Extract the (x, y) coordinate from the center of the cell holding the provided text.  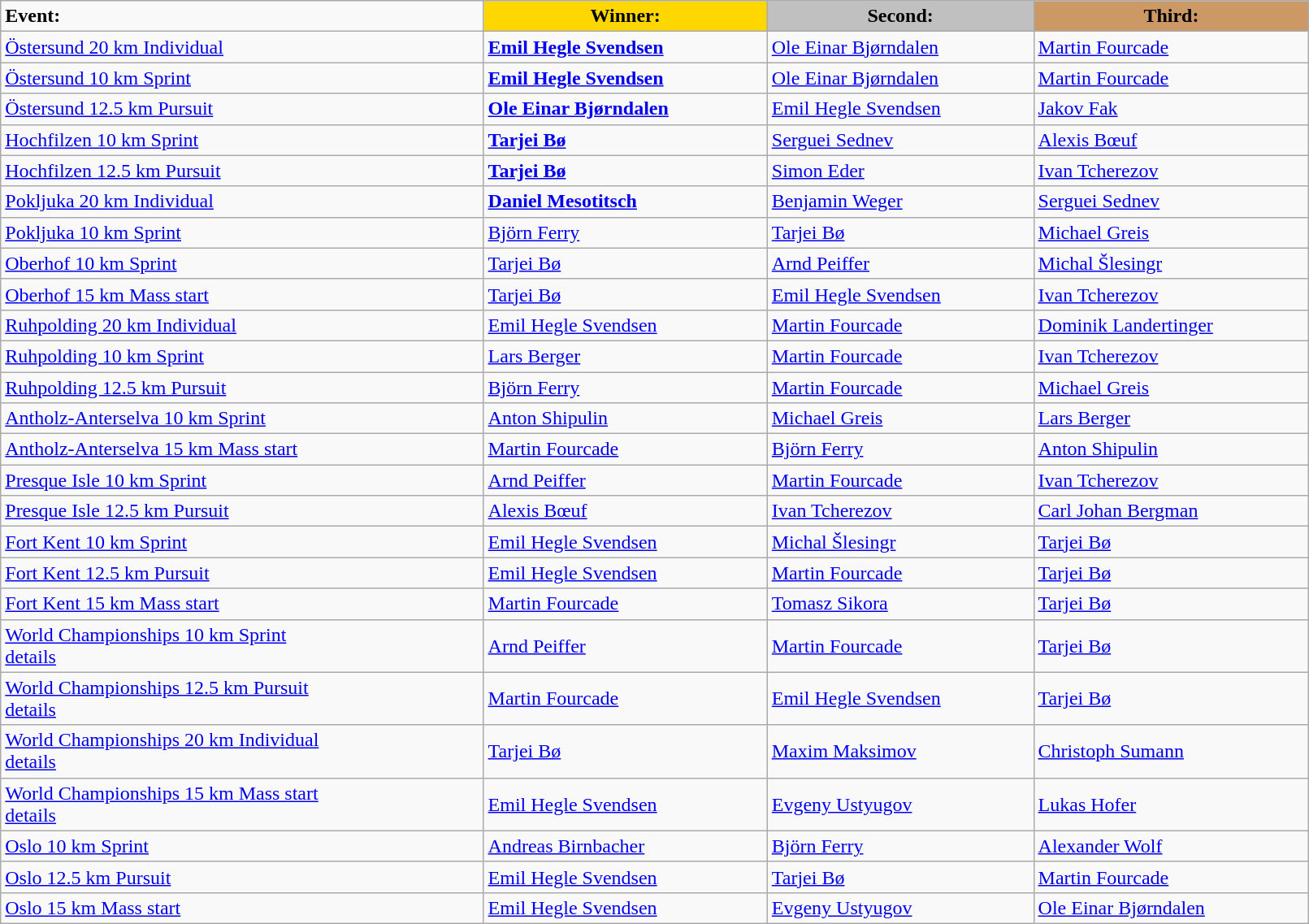
World Championships 15 km Mass startdetails (242, 805)
Pokljuka 10 km Sprint (242, 232)
Oslo 10 km Sprint (242, 846)
Jakov Fak (1172, 109)
Östersund 10 km Sprint (242, 78)
Antholz-Anterselva 15 km Mass start (242, 449)
Dominik Landertinger (1172, 325)
Antholz-Anterselva 10 km Sprint (242, 419)
Benjamin Weger (900, 202)
Presque Isle 10 km Sprint (242, 480)
Daniel Mesotitsch (626, 202)
Fort Kent 15 km Mass start (242, 604)
Presque Isle 12.5 km Pursuit (242, 511)
Maxim Maksimov (900, 751)
Oberhof 10 km Sprint (242, 263)
Tomasz Sikora (900, 604)
Hochfilzen 10 km Sprint (242, 140)
Fort Kent 10 km Sprint (242, 542)
Andreas Birnbacher (626, 846)
Pokljuka 20 km Individual (242, 202)
Carl Johan Bergman (1172, 511)
Lukas Hofer (1172, 805)
Christoph Sumann (1172, 751)
Ruhpolding 10 km Sprint (242, 356)
Third: (1172, 16)
Second: (900, 16)
Östersund 12.5 km Pursuit (242, 109)
Event: (242, 16)
World Championships 12.5 km Pursuitdetails (242, 699)
Oberhof 15 km Mass start (242, 294)
Simon Eder (900, 171)
Ruhpolding 20 km Individual (242, 325)
Ruhpolding 12.5 km Pursuit (242, 388)
Oslo 12.5 km Pursuit (242, 877)
Alexander Wolf (1172, 846)
World Championships 10 km Sprintdetails (242, 645)
Hochfilzen 12.5 km Pursuit (242, 171)
World Championships 20 km Individualdetails (242, 751)
Oslo 15 km Mass start (242, 908)
Fort Kent 12.5 km Pursuit (242, 573)
Winner: (626, 16)
Östersund 20 km Individual (242, 47)
